From the cell containing the given text, extract its center point as [X, Y] coordinate. 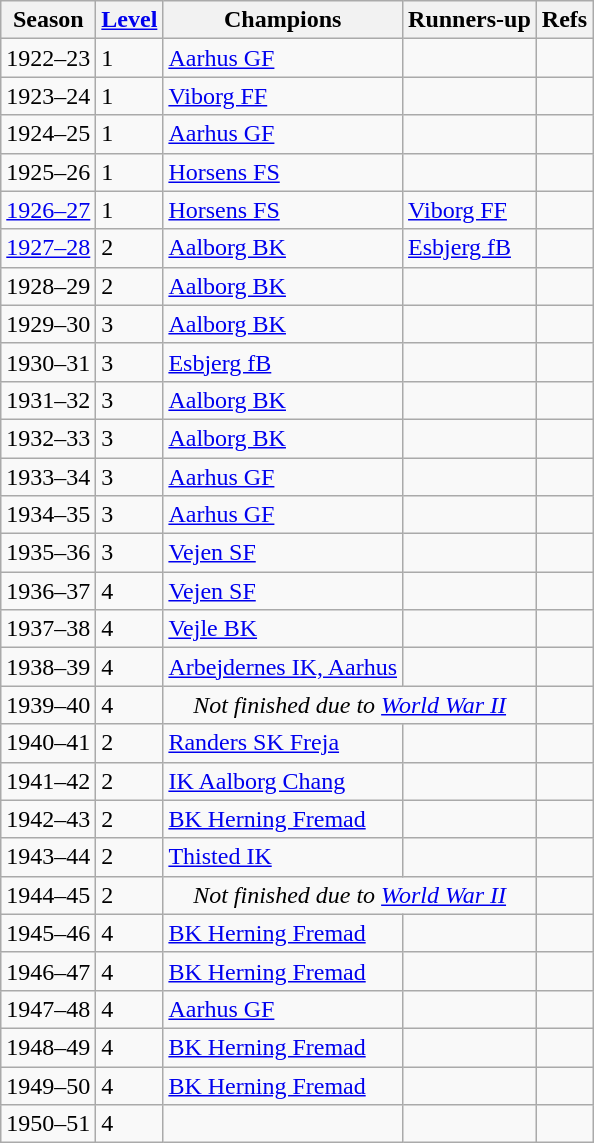
1950–51 [48, 1124]
1944–45 [48, 895]
1927–28 [48, 248]
1941–42 [48, 781]
Randers SK Freja [283, 743]
Arbejdernes IK, Aarhus [283, 667]
1928–29 [48, 286]
1948–49 [48, 1047]
1946–47 [48, 971]
1924–25 [48, 134]
Vejle BK [283, 629]
1935–36 [48, 553]
1938–39 [48, 667]
1923–24 [48, 96]
Level [130, 20]
1947–48 [48, 1009]
Refs [564, 20]
1930–31 [48, 362]
1934–35 [48, 515]
1933–34 [48, 477]
1929–30 [48, 324]
1940–41 [48, 743]
1943–44 [48, 857]
Champions [283, 20]
1939–40 [48, 705]
Season [48, 20]
1925–26 [48, 172]
1932–33 [48, 438]
1949–50 [48, 1085]
1945–46 [48, 933]
1937–38 [48, 629]
Runners-up [470, 20]
1942–43 [48, 819]
Thisted IK [283, 857]
1936–37 [48, 591]
1931–32 [48, 400]
1922–23 [48, 58]
IK Aalborg Chang [283, 781]
1926–27 [48, 210]
